Search for the cell housing the specified text and yield its [x, y] center coordinate. 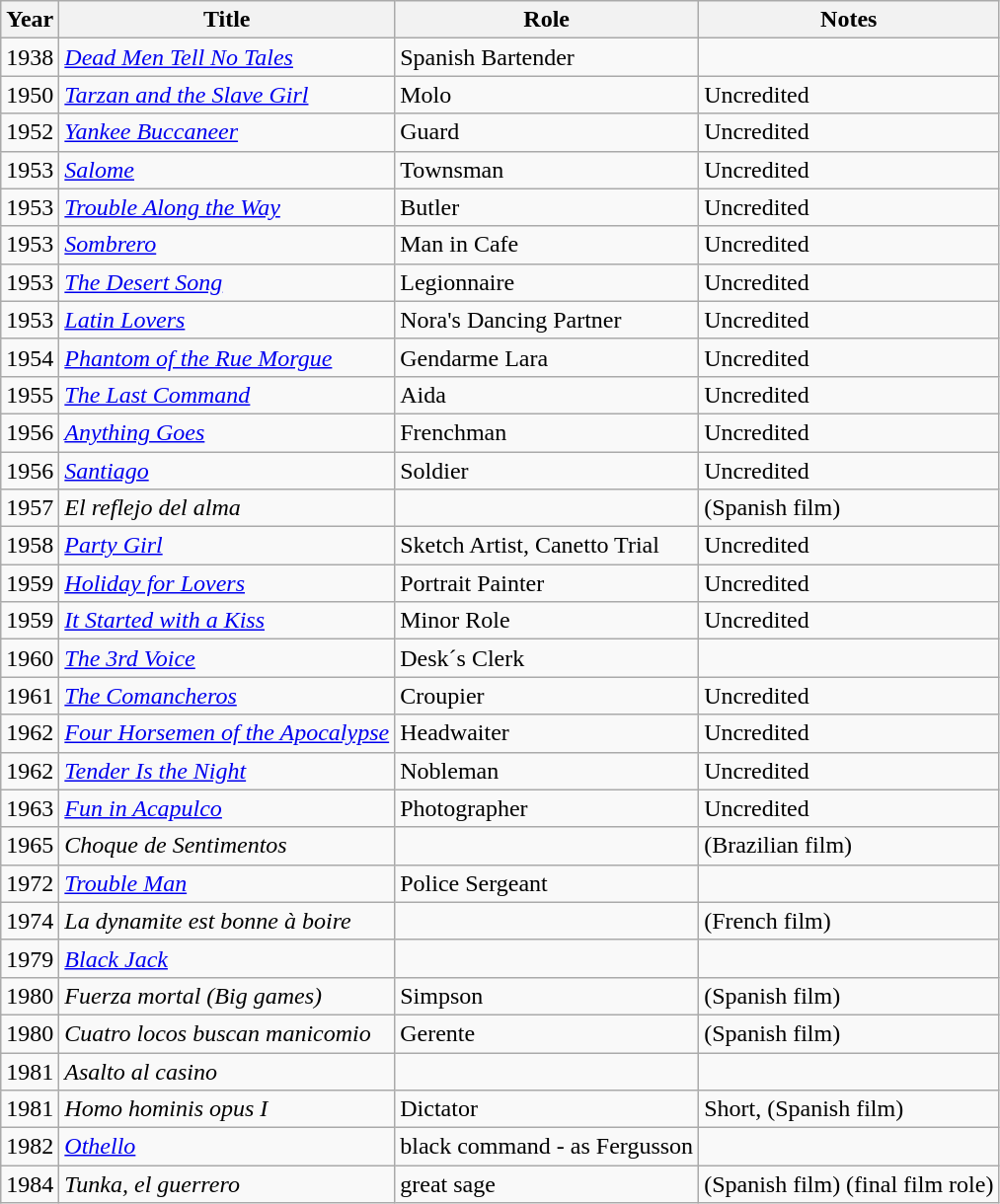
1954 [30, 357]
Year [30, 20]
Tarzan and the Slave Girl [227, 95]
Tender Is the Night [227, 771]
La dynamite est bonne à boire [227, 921]
(French film) [849, 921]
Fuerza mortal (Big games) [227, 996]
Croupier [547, 696]
El reflejo del alma [227, 508]
Fun in Acapulco [227, 808]
Othello [227, 1147]
Notes [849, 20]
It Started with a Kiss [227, 621]
Desk´s Clerk [547, 658]
Latin Lovers [227, 320]
1972 [30, 883]
Trouble Along the Way [227, 207]
1974 [30, 921]
Short, (Spanish film) [849, 1109]
1982 [30, 1147]
The Last Command [227, 395]
Anything Goes [227, 432]
Holiday for Lovers [227, 583]
Asalto al casino [227, 1071]
1984 [30, 1184]
1952 [30, 132]
1960 [30, 658]
1957 [30, 508]
Black Jack [227, 958]
1961 [30, 696]
1979 [30, 958]
Nobleman [547, 771]
Frenchman [547, 432]
Four Horsemen of the Apocalypse [227, 733]
Trouble Man [227, 883]
Choque de Sentimentos [227, 846]
Gendarme Lara [547, 357]
Townsman [547, 170]
Dictator [547, 1109]
The 3rd Voice [227, 658]
1965 [30, 846]
1958 [30, 546]
Dead Men Tell No Tales [227, 57]
Butler [547, 207]
Soldier [547, 471]
Guard [547, 132]
Phantom of the Rue Morgue [227, 357]
1938 [30, 57]
Sketch Artist, Canetto Trial [547, 546]
Police Sergeant [547, 883]
Molo [547, 95]
Aida [547, 395]
Minor Role [547, 621]
Tunka, el guerrero [227, 1184]
Spanish Bartender [547, 57]
Portrait Painter [547, 583]
Sombrero [227, 245]
Nora's Dancing Partner [547, 320]
Role [547, 20]
Santiago [227, 471]
The Comancheros [227, 696]
Salome [227, 170]
Man in Cafe [547, 245]
1950 [30, 95]
black command - as Fergusson [547, 1147]
great sage [547, 1184]
Headwaiter [547, 733]
Homo hominis opus I [227, 1109]
(Spanish film) (final film role) [849, 1184]
Gerente [547, 1033]
1955 [30, 395]
Legionnaire [547, 282]
Photographer [547, 808]
Simpson [547, 996]
The Desert Song [227, 282]
Cuatro locos buscan manicomio [227, 1033]
1963 [30, 808]
Title [227, 20]
(Brazilian film) [849, 846]
Yankee Buccaneer [227, 132]
Party Girl [227, 546]
